Capture the cell that displays the provided text and extract its [x, y] central coordinate. 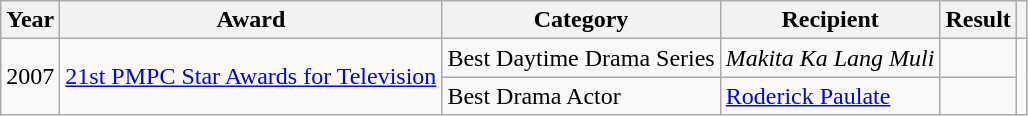
Year [30, 20]
Roderick Paulate [830, 96]
Result [978, 20]
Best Daytime Drama Series [581, 58]
Makita Ka Lang Muli [830, 58]
Recipient [830, 20]
Award [251, 20]
Category [581, 20]
Best Drama Actor [581, 96]
21st PMPC Star Awards for Television [251, 77]
2007 [30, 77]
